Extract the [x, y] coordinate from the center of the cell holding the provided text.  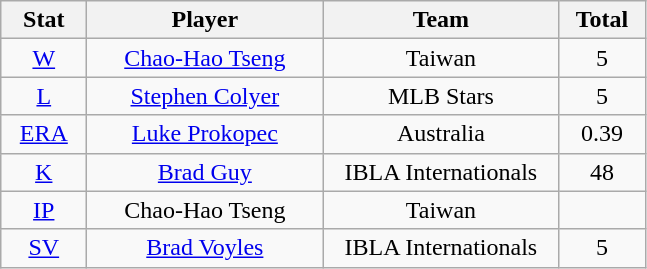
K [44, 172]
MLB Stars [441, 96]
Total [602, 20]
Player [205, 20]
Stat [44, 20]
L [44, 96]
Australia [441, 134]
0.39 [602, 134]
Stephen Colyer [205, 96]
Brad Voyles [205, 248]
Brad Guy [205, 172]
IP [44, 210]
Team [441, 20]
W [44, 58]
ERA [44, 134]
Luke Prokopec [205, 134]
48 [602, 172]
SV [44, 248]
